Identify which cell holds the provided text, then report its [X, Y] central coordinate. 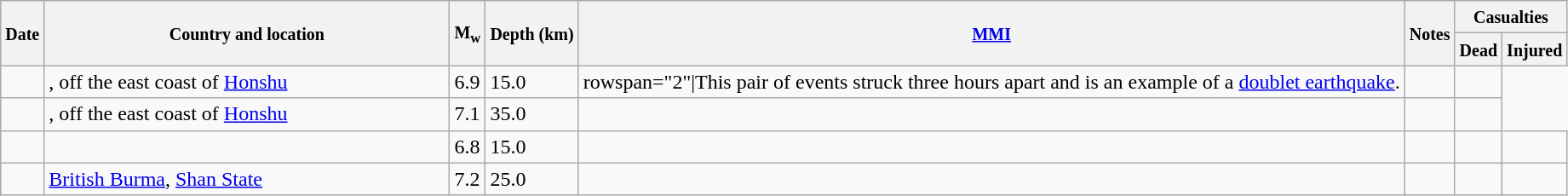
British Burma, Shan State [247, 179]
6.8 [468, 147]
7.2 [468, 179]
Date [22, 33]
Injured [1535, 49]
35.0 [531, 114]
Depth (km) [531, 33]
rowspan="2"|This pair of events struck three hours apart and is an example of a doublet earthquake. [991, 82]
Notes [1429, 33]
7.1 [468, 114]
Country and location [247, 33]
MMI [991, 33]
6.9 [468, 82]
Casualties [1511, 17]
25.0 [531, 179]
Dead [1479, 49]
Mw [468, 33]
